Extract the (x, y) coordinate from the center of the cell holding the provided text.  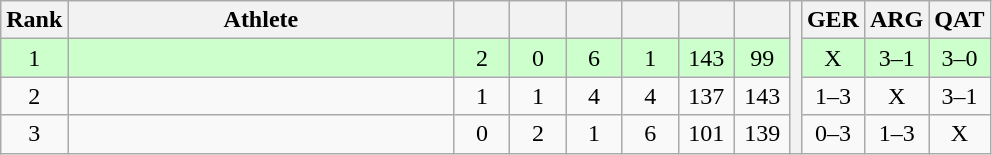
0–3 (832, 134)
Rank (34, 20)
101 (706, 134)
3–0 (960, 58)
137 (706, 96)
ARG (896, 20)
Athlete (261, 20)
GER (832, 20)
99 (762, 58)
3 (34, 134)
139 (762, 134)
QAT (960, 20)
